For the text-containing cell, return its midpoint in [x, y] coordinate format. 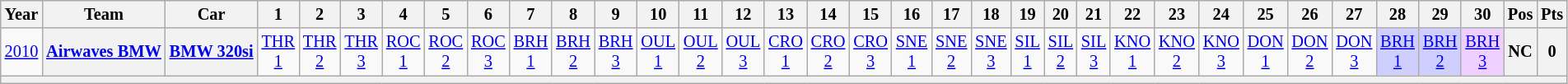
2 [320, 14]
CRO2 [828, 52]
ROC2 [446, 52]
Pos [1520, 14]
25 [1266, 14]
Airwaves BMW [104, 52]
28 [1398, 14]
KNO1 [1132, 52]
17 [951, 14]
DON3 [1354, 52]
24 [1221, 14]
13 [786, 14]
6 [488, 14]
27 [1354, 14]
29 [1440, 14]
OUL3 [744, 52]
20 [1061, 14]
ROC1 [404, 52]
SIL1 [1027, 52]
22 [1132, 14]
19 [1027, 14]
15 [870, 14]
1 [278, 14]
8 [573, 14]
THR2 [320, 52]
3 [361, 14]
18 [991, 14]
30 [1482, 14]
11 [701, 14]
Pts [1552, 14]
ROC3 [488, 52]
THR3 [361, 52]
THR1 [278, 52]
7 [531, 14]
SNE2 [951, 52]
23 [1177, 14]
OUL1 [658, 52]
26 [1310, 14]
CRO1 [786, 52]
Car [212, 14]
SNE1 [912, 52]
NC [1520, 52]
12 [744, 14]
SIL2 [1061, 52]
SIL3 [1094, 52]
BMW 320si [212, 52]
21 [1094, 14]
Year [21, 14]
9 [616, 14]
DON1 [1266, 52]
Team [104, 14]
KNO3 [1221, 52]
0 [1552, 52]
16 [912, 14]
DON2 [1310, 52]
5 [446, 14]
CRO3 [870, 52]
2010 [21, 52]
SNE3 [991, 52]
KNO2 [1177, 52]
4 [404, 14]
10 [658, 14]
14 [828, 14]
OUL2 [701, 52]
